Output the (x, y) coordinate of the center of the cell containing the given text.  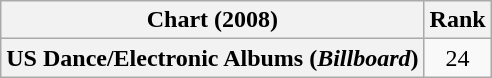
Chart (2008) (212, 20)
Rank (458, 20)
24 (458, 58)
US Dance/Electronic Albums (Billboard) (212, 58)
